Scan for the cell matching the given text and deliver its [x, y] coordinate at center. 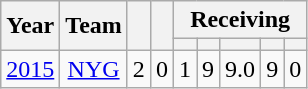
Year [30, 26]
9.0 [240, 69]
2015 [30, 69]
Receiving [240, 20]
2 [138, 69]
NYG [94, 69]
1 [184, 69]
Team [94, 26]
